From the cell containing the given text, extract its center point as [X, Y] coordinate. 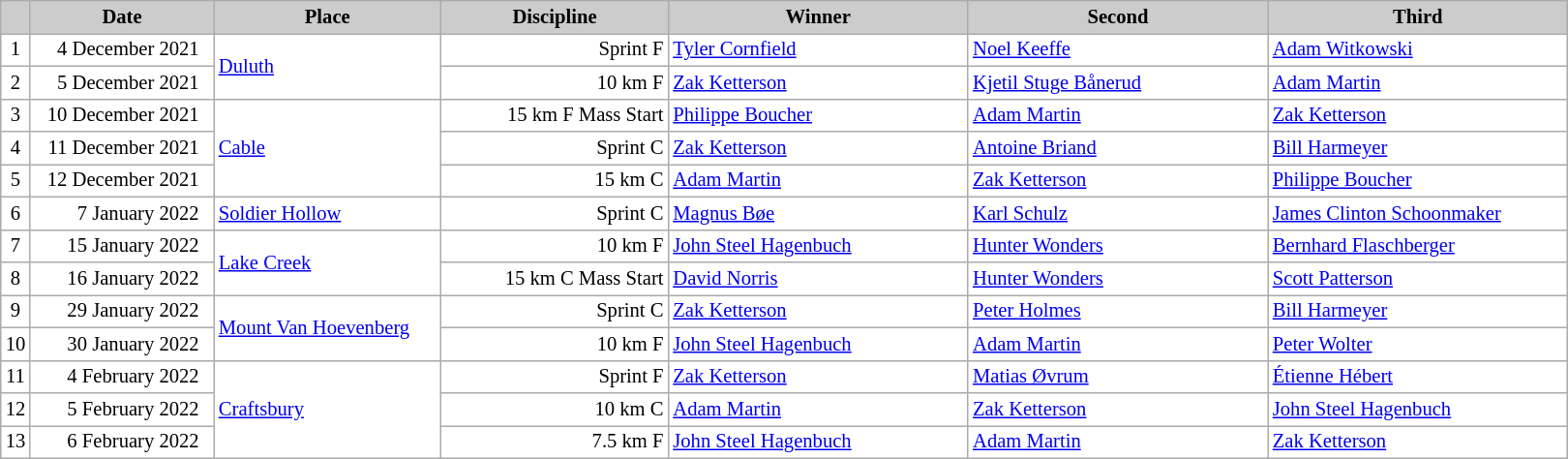
6 [15, 213]
Scott Patterson [1418, 278]
Third [1418, 16]
Mount Van Hoevenberg [327, 327]
Kjetil Stuge Bånerud [1118, 82]
Matias Øvrum [1118, 377]
Cable [327, 147]
Date [122, 16]
8 [15, 278]
4 December 2021 [122, 49]
Tyler Cornfield [818, 49]
Soldier Hollow [327, 213]
James Clinton Schoonmaker [1418, 213]
3 [15, 115]
Craftsbury [327, 409]
15 km F Mass Start [556, 115]
5 [15, 180]
Karl Schulz [1118, 213]
11 [15, 377]
5 February 2022 [122, 410]
7 January 2022 [122, 213]
12 December 2021 [122, 180]
7.5 km F [556, 442]
Peter Wolter [1418, 344]
Winner [818, 16]
2 [15, 82]
15 km C [556, 180]
Second [1118, 16]
9 [15, 311]
10 [15, 344]
4 February 2022 [122, 377]
Étienne Hébert [1418, 377]
Place [327, 16]
Lake Creek [327, 262]
16 January 2022 [122, 278]
10 km C [556, 410]
30 January 2022 [122, 344]
13 [15, 442]
Adam Witkowski [1418, 49]
7 [15, 246]
29 January 2022 [122, 311]
15 km C Mass Start [556, 278]
Duluth [327, 66]
11 December 2021 [122, 148]
Antoine Briand [1118, 148]
10 December 2021 [122, 115]
4 [15, 148]
Peter Holmes [1118, 311]
Bernhard Flaschberger [1418, 246]
1 [15, 49]
6 February 2022 [122, 442]
5 December 2021 [122, 82]
12 [15, 410]
Discipline [556, 16]
David Norris [818, 278]
Magnus Bøe [818, 213]
15 January 2022 [122, 246]
Noel Keeffe [1118, 49]
